Output the (x, y) coordinate of the center of the cell containing the given text.  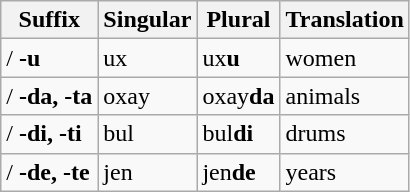
/ -de, -te (50, 172)
/ -u (50, 58)
Plural (238, 20)
animals (344, 96)
years (344, 172)
/ -da, -ta (50, 96)
jende (238, 172)
oxay (148, 96)
oxayda (238, 96)
Suffix (50, 20)
Translation (344, 20)
Singular (148, 20)
ux (148, 58)
jen (148, 172)
bul (148, 134)
uxu (238, 58)
/ -di, -ti (50, 134)
women (344, 58)
buldi (238, 134)
drums (344, 134)
